Return the [X, Y] coordinate for the center point of the cell that contains the specified text.  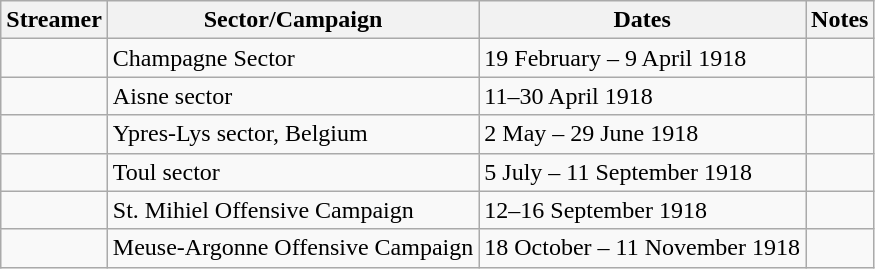
Aisne sector [292, 96]
St. Mihiel Offensive Campaign [292, 210]
Ypres-Lys sector, Belgium [292, 134]
5 July – 11 September 1918 [642, 172]
Meuse-Argonne Offensive Campaign [292, 248]
Sector/Campaign [292, 20]
2 May – 29 June 1918 [642, 134]
11–30 April 1918 [642, 96]
12–16 September 1918 [642, 210]
Toul sector [292, 172]
Champagne Sector [292, 58]
Dates [642, 20]
Notes [840, 20]
19 February – 9 April 1918 [642, 58]
Streamer [54, 20]
18 October – 11 November 1918 [642, 248]
